Identify which cell holds the provided text, then report its (x, y) central coordinate. 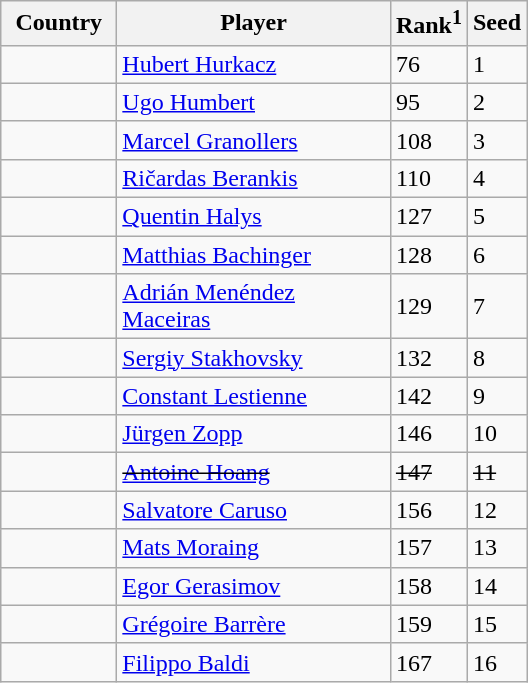
132 (428, 358)
Jürgen Zopp (254, 434)
9 (496, 396)
Player (254, 24)
6 (496, 255)
8 (496, 358)
146 (428, 434)
95 (428, 102)
15 (496, 624)
Country (59, 24)
Mats Moraing (254, 548)
2 (496, 102)
110 (428, 178)
Adrián Menéndez Maceiras (254, 306)
1 (496, 64)
Marcel Granollers (254, 140)
Egor Gerasimov (254, 586)
Quentin Halys (254, 217)
16 (496, 662)
Salvatore Caruso (254, 510)
11 (496, 472)
14 (496, 586)
167 (428, 662)
5 (496, 217)
Seed (496, 24)
158 (428, 586)
147 (428, 472)
4 (496, 178)
76 (428, 64)
3 (496, 140)
Ugo Humbert (254, 102)
159 (428, 624)
156 (428, 510)
Grégoire Barrère (254, 624)
12 (496, 510)
Sergiy Stakhovsky (254, 358)
Filippo Baldi (254, 662)
10 (496, 434)
108 (428, 140)
Matthias Bachinger (254, 255)
Constant Lestienne (254, 396)
157 (428, 548)
Antoine Hoang (254, 472)
Rank1 (428, 24)
128 (428, 255)
7 (496, 306)
142 (428, 396)
13 (496, 548)
127 (428, 217)
129 (428, 306)
Ričardas Berankis (254, 178)
Hubert Hurkacz (254, 64)
